Determine the (X, Y) coordinate at the center of the cell enclosing the given text.  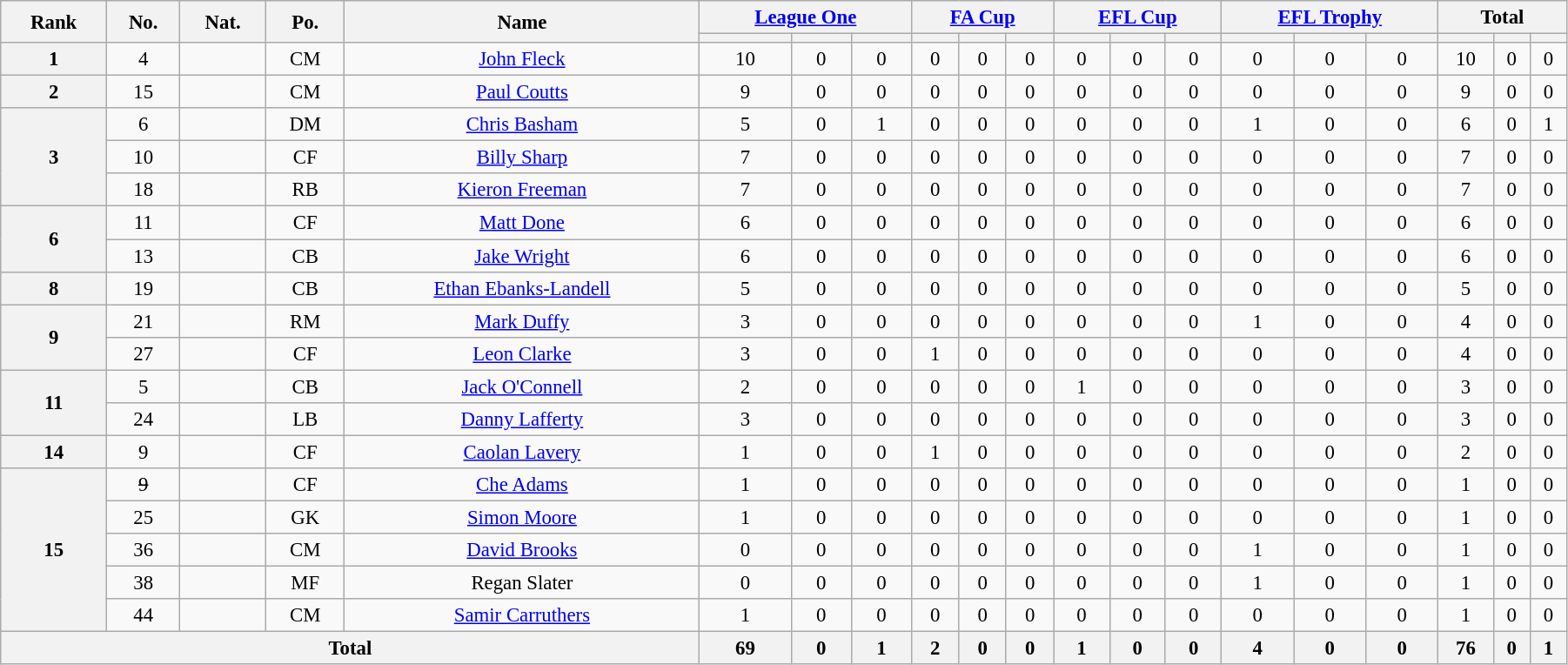
Simon Moore (522, 517)
21 (144, 321)
14 (54, 452)
Danny Lafferty (522, 420)
Jake Wright (522, 256)
League One (806, 17)
27 (144, 353)
44 (144, 615)
DM (305, 124)
Ethan Ebanks-Landell (522, 288)
Kieron Freeman (522, 191)
36 (144, 550)
Po. (305, 22)
Caolan Lavery (522, 452)
38 (144, 583)
18 (144, 191)
Jack O'Connell (522, 386)
Regan Slater (522, 583)
19 (144, 288)
Chris Basham (522, 124)
Name (522, 22)
24 (144, 420)
8 (54, 288)
RM (305, 321)
John Fleck (522, 59)
69 (745, 648)
EFL Cup (1138, 17)
GK (305, 517)
Billy Sharp (522, 158)
Nat. (223, 22)
Matt Done (522, 223)
FA Cup (983, 17)
MF (305, 583)
David Brooks (522, 550)
Rank (54, 22)
RB (305, 191)
Leon Clarke (522, 353)
No. (144, 22)
13 (144, 256)
Mark Duffy (522, 321)
Samir Carruthers (522, 615)
EFL Trophy (1330, 17)
Che Adams (522, 485)
Paul Coutts (522, 92)
76 (1466, 648)
LB (305, 420)
25 (144, 517)
